Find where the given text appears and provide that cell's center as (x, y) coordinate. 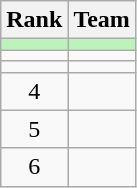
4 (34, 91)
Team (102, 20)
Rank (34, 20)
5 (34, 129)
6 (34, 167)
